Scan for the cell matching the given text and deliver its (X, Y) coordinate at center. 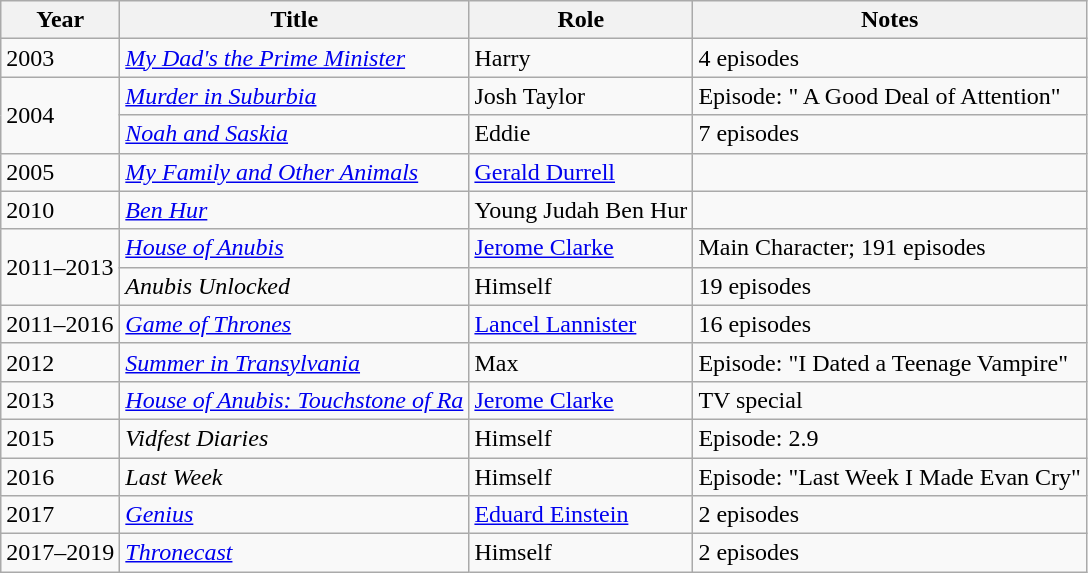
Episode: "I Dated a Teenage Vampire" (890, 362)
2017–2019 (60, 553)
2013 (60, 400)
Ben Hur (294, 210)
Gerald Durrell (581, 172)
Episode: "Last Week I Made Evan Cry" (890, 477)
Max (581, 362)
Josh Taylor (581, 96)
2012 (60, 362)
Notes (890, 20)
Year (60, 20)
2004 (60, 115)
Last Week (294, 477)
2011–2013 (60, 267)
Role (581, 20)
My Family and Other Animals (294, 172)
Summer in Transylvania (294, 362)
Lancel Lannister (581, 324)
7 episodes (890, 134)
2003 (60, 58)
Episode: " A Good Deal of Attention" (890, 96)
Harry (581, 58)
Eddie (581, 134)
Young Judah Ben Hur (581, 210)
Genius (294, 515)
2010 (60, 210)
My Dad's the Prime Minister (294, 58)
Main Character; 191 episodes (890, 248)
Game of Thrones (294, 324)
2015 (60, 438)
Vidfest Diaries (294, 438)
Thronecast (294, 553)
Title (294, 20)
Episode: 2.9 (890, 438)
TV special (890, 400)
Anubis Unlocked (294, 286)
House of Anubis: Touchstone of Ra (294, 400)
Murder in Suburbia (294, 96)
2011–2016 (60, 324)
2005 (60, 172)
2017 (60, 515)
House of Anubis (294, 248)
Noah and Saskia (294, 134)
16 episodes (890, 324)
Eduard Einstein (581, 515)
19 episodes (890, 286)
2016 (60, 477)
4 episodes (890, 58)
